Provide the (X, Y) coordinate of the cell's center where the given text is located.  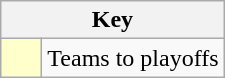
Key (112, 20)
Teams to playoffs (133, 58)
